Determine the [X, Y] coordinate at the center of the cell enclosing the given text.  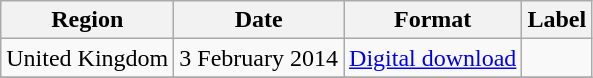
United Kingdom [88, 58]
Digital download [433, 58]
Label [557, 20]
3 February 2014 [259, 58]
Region [88, 20]
Format [433, 20]
Date [259, 20]
